Detect which cell encompasses the target text, then output its (x, y) center coordinate. 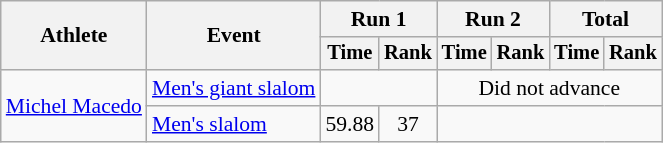
Men's giant slalom (234, 88)
Michel Macedo (74, 106)
Run 1 (378, 19)
Did not advance (550, 88)
Event (234, 36)
Total (605, 19)
59.88 (350, 124)
Athlete (74, 36)
37 (408, 124)
Men's slalom (234, 124)
Run 2 (493, 19)
